Identify which cell holds the provided text, then report its [X, Y] central coordinate. 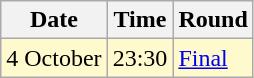
Round [213, 20]
Final [213, 58]
Time [140, 20]
Date [54, 20]
23:30 [140, 58]
4 October [54, 58]
